Return [X, Y] of the center of cell containing provided text 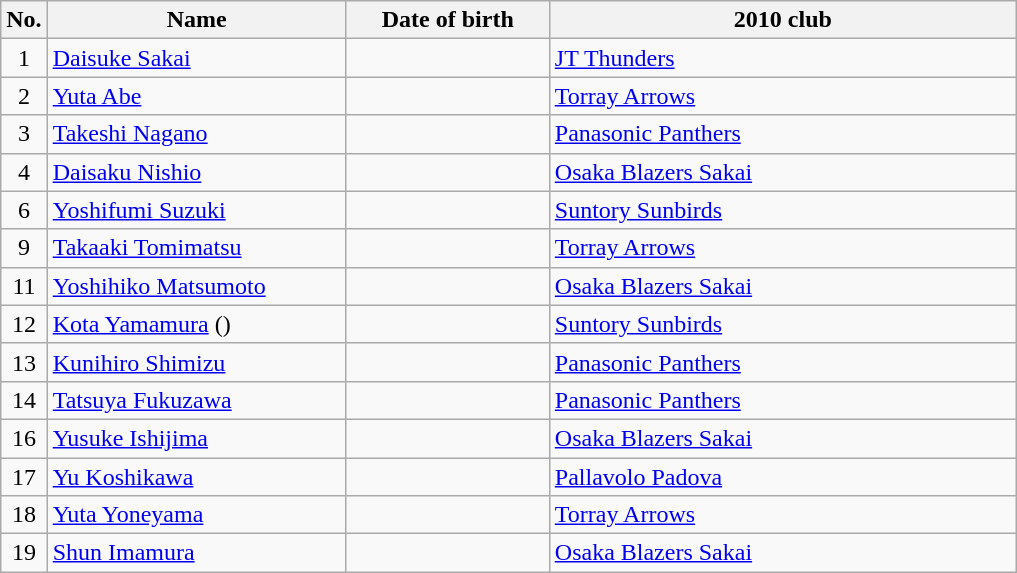
Daisaku Nishio [196, 172]
JT Thunders [782, 58]
19 [24, 553]
Yuta Abe [196, 96]
Kota Yamamura () [196, 324]
Yoshihiko Matsumoto [196, 286]
9 [24, 248]
Yoshifumi Suzuki [196, 210]
4 [24, 172]
No. [24, 20]
17 [24, 477]
Takeshi Nagano [196, 134]
Yusuke Ishijima [196, 438]
18 [24, 515]
6 [24, 210]
3 [24, 134]
13 [24, 362]
Takaaki Tomimatsu [196, 248]
16 [24, 438]
Shun Imamura [196, 553]
14 [24, 400]
Daisuke Sakai [196, 58]
11 [24, 286]
2 [24, 96]
Yuta Yoneyama [196, 515]
Kunihiro Shimizu [196, 362]
Pallavolo Padova [782, 477]
Tatsuya Fukuzawa [196, 400]
12 [24, 324]
Yu Koshikawa [196, 477]
Date of birth [448, 20]
2010 club [782, 20]
Name [196, 20]
1 [24, 58]
